Locate the cell with the specified text and output its (x, y) center coordinate. 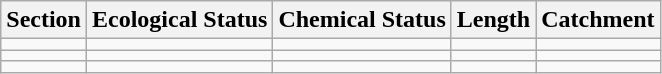
Chemical Status (362, 20)
Ecological Status (179, 20)
Catchment (598, 20)
Section (44, 20)
Length (493, 20)
